For the text-containing cell, return its midpoint in (x, y) coordinate format. 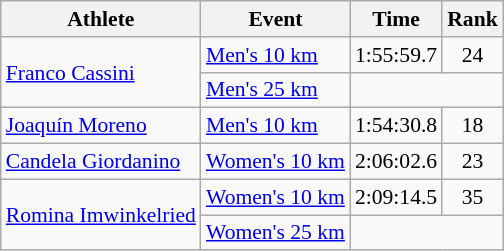
Women's 25 km (276, 233)
1:54:30.8 (396, 126)
23 (472, 162)
1:55:59.7 (396, 55)
Candela Giordanino (101, 162)
Joaquín Moreno (101, 126)
2:06:02.6 (396, 162)
18 (472, 126)
24 (472, 55)
Athlete (101, 19)
Franco Cassini (101, 72)
Event (276, 19)
35 (472, 197)
Romina Imwinkelried (101, 214)
Time (396, 19)
2:09:14.5 (396, 197)
Rank (472, 19)
Men's 25 km (276, 90)
